Provide the [x, y] coordinate of the cell's center where the given text is located.  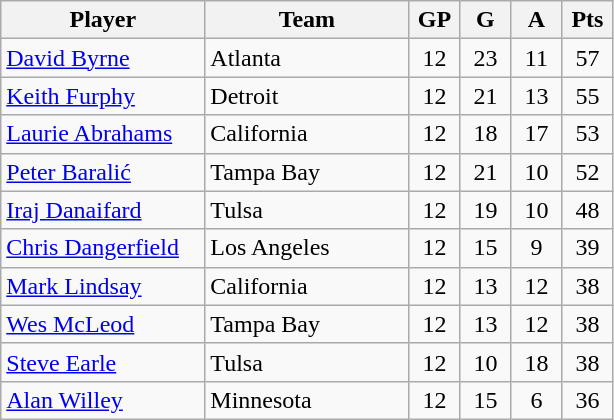
39 [588, 248]
57 [588, 58]
Alan Willey [103, 400]
Keith Furphy [103, 96]
Mark Lindsay [103, 286]
Team [307, 20]
Atlanta [307, 58]
Minnesota [307, 400]
GP [434, 20]
Player [103, 20]
A [536, 20]
52 [588, 172]
G [486, 20]
48 [588, 210]
9 [536, 248]
19 [486, 210]
Iraj Danaifard [103, 210]
11 [536, 58]
David Byrne [103, 58]
Los Angeles [307, 248]
23 [486, 58]
Steve Earle [103, 362]
6 [536, 400]
Pts [588, 20]
53 [588, 134]
36 [588, 400]
17 [536, 134]
Peter Baralić [103, 172]
Wes McLeod [103, 324]
Laurie Abrahams [103, 134]
Chris Dangerfield [103, 248]
55 [588, 96]
Detroit [307, 96]
